Determine the [X, Y] coordinate at the center of the cell enclosing the given text.  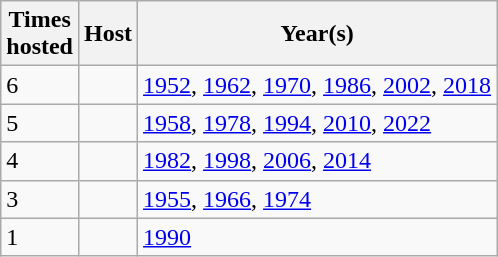
1955, 1966, 1974 [318, 199]
Times hosted [40, 34]
4 [40, 161]
5 [40, 123]
Host [108, 34]
1990 [318, 237]
3 [40, 199]
1958, 1978, 1994, 2010, 2022 [318, 123]
1982, 1998, 2006, 2014 [318, 161]
1952, 1962, 1970, 1986, 2002, 2018 [318, 85]
1 [40, 237]
Year(s) [318, 34]
6 [40, 85]
